For the text-containing cell, return its midpoint in [x, y] coordinate format. 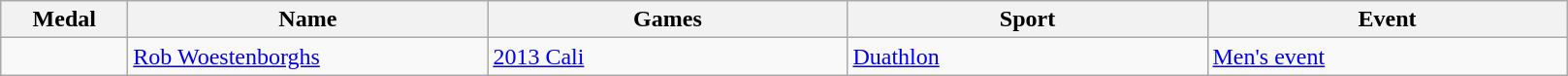
Games [667, 19]
Medal [64, 19]
Duathlon [1028, 57]
Sport [1028, 19]
Men's event [1387, 57]
Event [1387, 19]
Rob Woestenborghs [308, 57]
Name [308, 19]
2013 Cali [667, 57]
